Detect which cell encompasses the target text, then output its [x, y] center coordinate. 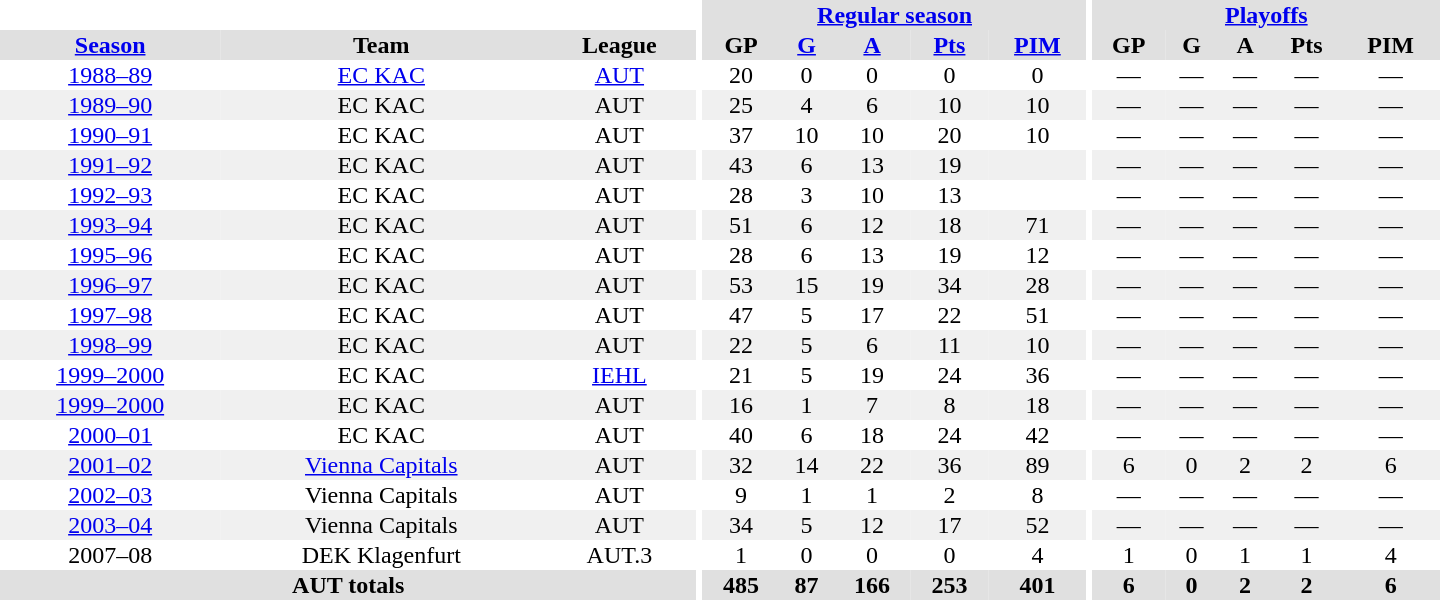
401 [1038, 585]
DEK Klagenfurt [381, 555]
40 [740, 435]
21 [740, 375]
Season [110, 45]
2002–03 [110, 495]
11 [950, 345]
2000–01 [110, 435]
1997–98 [110, 315]
1990–91 [110, 135]
League [619, 45]
87 [807, 585]
2007–08 [110, 555]
3 [807, 195]
25 [740, 105]
16 [740, 405]
1992–93 [110, 195]
Regular season [894, 15]
15 [807, 285]
1995–96 [110, 255]
166 [872, 585]
Team [381, 45]
7 [872, 405]
IEHL [619, 375]
1989–90 [110, 105]
43 [740, 165]
37 [740, 135]
2001–02 [110, 465]
32 [740, 465]
53 [740, 285]
1991–92 [110, 165]
9 [740, 495]
1993–94 [110, 225]
42 [1038, 435]
1996–97 [110, 285]
485 [740, 585]
89 [1038, 465]
14 [807, 465]
AUT totals [348, 585]
71 [1038, 225]
Playoffs [1266, 15]
1998–99 [110, 345]
1988–89 [110, 75]
52 [1038, 525]
AUT.3 [619, 555]
2003–04 [110, 525]
47 [740, 315]
253 [950, 585]
